Output the (x, y) coordinate of the center of the cell containing the given text.  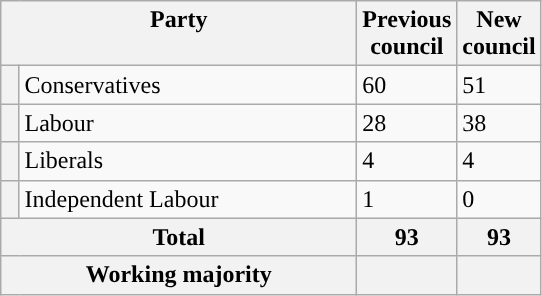
New council (499, 34)
Labour (188, 123)
Independent Labour (188, 199)
Conservatives (188, 85)
Working majority (179, 275)
28 (407, 123)
38 (499, 123)
Previous council (407, 34)
0 (499, 199)
1 (407, 199)
Liberals (188, 161)
60 (407, 85)
Party (179, 34)
51 (499, 85)
Total (179, 237)
